From the cell containing the given text, extract its center point as (x, y) coordinate. 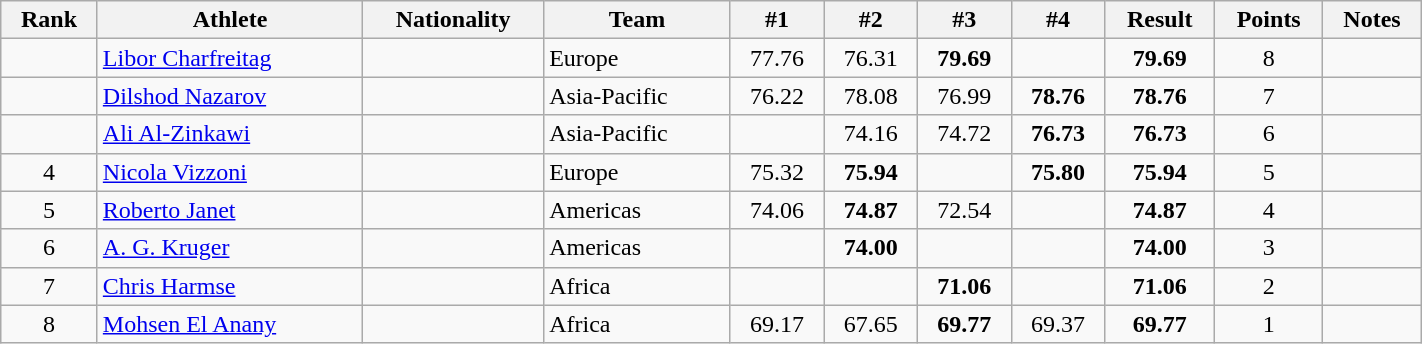
#1 (777, 20)
Nationality (454, 20)
Athlete (230, 20)
1 (1269, 324)
72.54 (964, 210)
69.17 (777, 324)
76.22 (777, 96)
76.31 (871, 58)
77.76 (777, 58)
Notes (1372, 20)
3 (1269, 248)
74.06 (777, 210)
Mohsen El Anany (230, 324)
Team (638, 20)
Result (1160, 20)
78.08 (871, 96)
67.65 (871, 324)
A. G. Kruger (230, 248)
74.16 (871, 134)
74.72 (964, 134)
Ali Al-Zinkawi (230, 134)
Chris Harmse (230, 286)
#3 (964, 20)
#4 (1058, 20)
Rank (50, 20)
#2 (871, 20)
Dilshod Nazarov (230, 96)
Roberto Janet (230, 210)
2 (1269, 286)
75.32 (777, 172)
76.99 (964, 96)
Libor Charfreitag (230, 58)
75.80 (1058, 172)
Nicola Vizzoni (230, 172)
Points (1269, 20)
69.37 (1058, 324)
